Output the [x, y] coordinate of the center of the cell containing the given text.  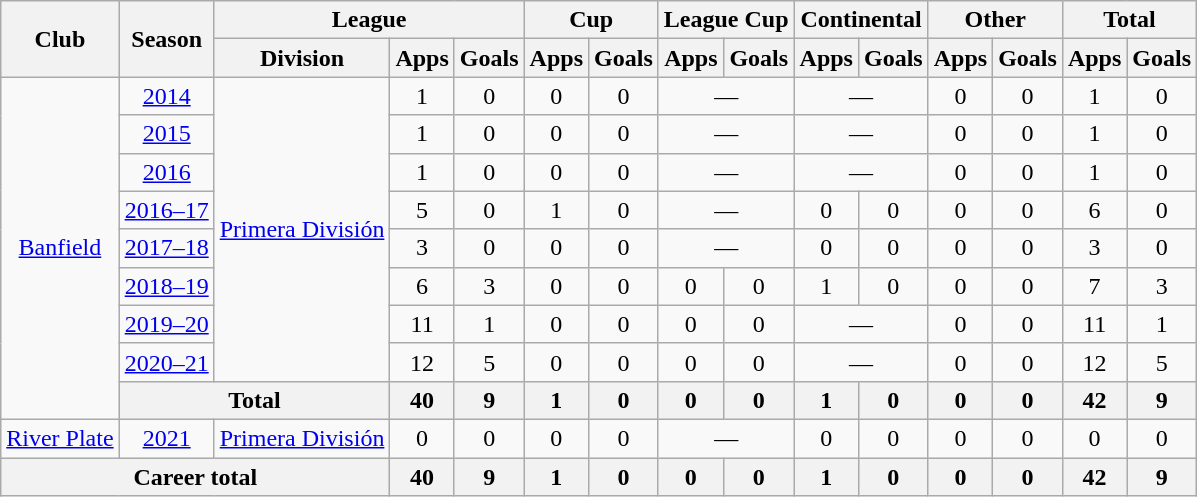
Continental [861, 20]
Career total [196, 477]
Club [60, 39]
2017–18 [166, 248]
2016–17 [166, 210]
League [369, 20]
2014 [166, 96]
Cup [591, 20]
2015 [166, 134]
League Cup [726, 20]
Division [302, 58]
2016 [166, 172]
2018–19 [166, 286]
River Plate [60, 438]
Other [995, 20]
Season [166, 39]
Banfield [60, 248]
2020–21 [166, 362]
7 [1094, 286]
2021 [166, 438]
2019–20 [166, 324]
